Return the (X, Y) coordinate for the center point of the cell that contains the specified text.  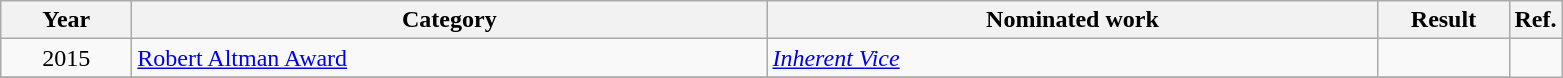
Result (1444, 20)
Year (66, 20)
Category (450, 20)
Nominated work (1072, 20)
Ref. (1536, 20)
2015 (66, 58)
Robert Altman Award (450, 58)
Inherent Vice (1072, 58)
